Detect which cell encompasses the target text, then output its [X, Y] center coordinate. 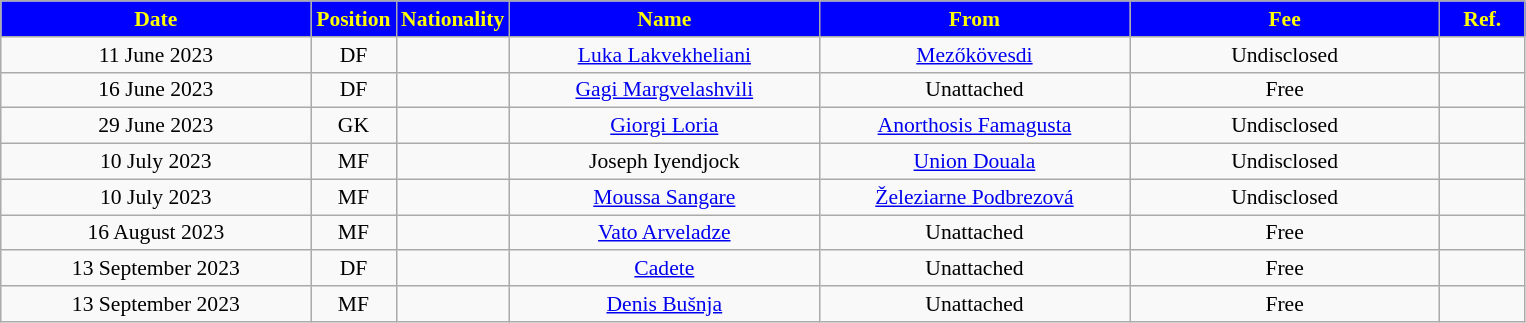
Vato Arveladze [664, 233]
Giorgi Loria [664, 126]
Name [664, 19]
16 June 2023 [156, 90]
Železiarne Podbrezová [974, 197]
16 August 2023 [156, 233]
Luka Lakvekheliani [664, 55]
11 June 2023 [156, 55]
29 June 2023 [156, 126]
Ref. [1482, 19]
Nationality [452, 19]
From [974, 19]
Gagi Margvelashvili [664, 90]
Moussa Sangare [664, 197]
Union Douala [974, 162]
Denis Bušnja [664, 304]
Mezőkövesdi [974, 55]
Position [354, 19]
Date [156, 19]
Anorthosis Famagusta [974, 126]
Cadete [664, 269]
Joseph Iyendjock [664, 162]
Fee [1285, 19]
GK [354, 126]
